Extract the (X, Y) coordinate from the center of the cell holding the provided text.  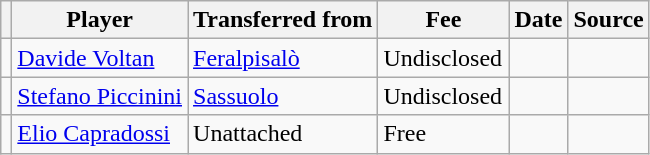
Free (444, 134)
Transferred from (283, 20)
Unattached (283, 134)
Davide Voltan (100, 58)
Source (608, 20)
Sassuolo (283, 96)
Date (538, 20)
Stefano Piccinini (100, 96)
Feralpisalò (283, 58)
Elio Capradossi (100, 134)
Player (100, 20)
Fee (444, 20)
